Output the (X, Y) coordinate of the center of the cell containing the given text.  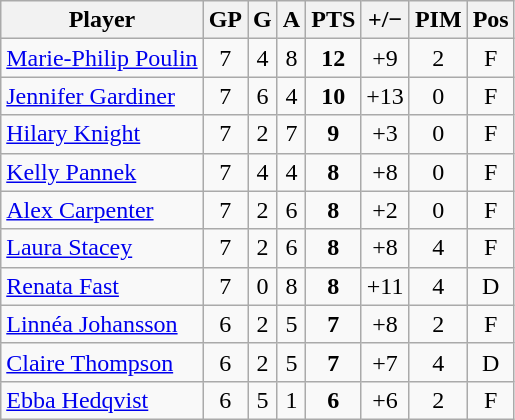
+6 (386, 400)
PTS (334, 20)
+11 (386, 286)
+7 (386, 362)
+9 (386, 58)
+/− (386, 20)
Kelly Pannek (102, 172)
Pos (490, 20)
12 (334, 58)
G (263, 20)
Player (102, 20)
Renata Fast (102, 286)
9 (334, 134)
+3 (386, 134)
Claire Thompson (102, 362)
Hilary Knight (102, 134)
Ebba Hedqvist (102, 400)
Alex Carpenter (102, 210)
10 (334, 96)
Marie-Philip Poulin (102, 58)
1 (291, 400)
+13 (386, 96)
Jennifer Gardiner (102, 96)
Linnéa Johansson (102, 324)
A (291, 20)
Laura Stacey (102, 248)
PIM (438, 20)
+2 (386, 210)
GP (225, 20)
